Output the (X, Y) coordinate of the center of the cell containing the given text.  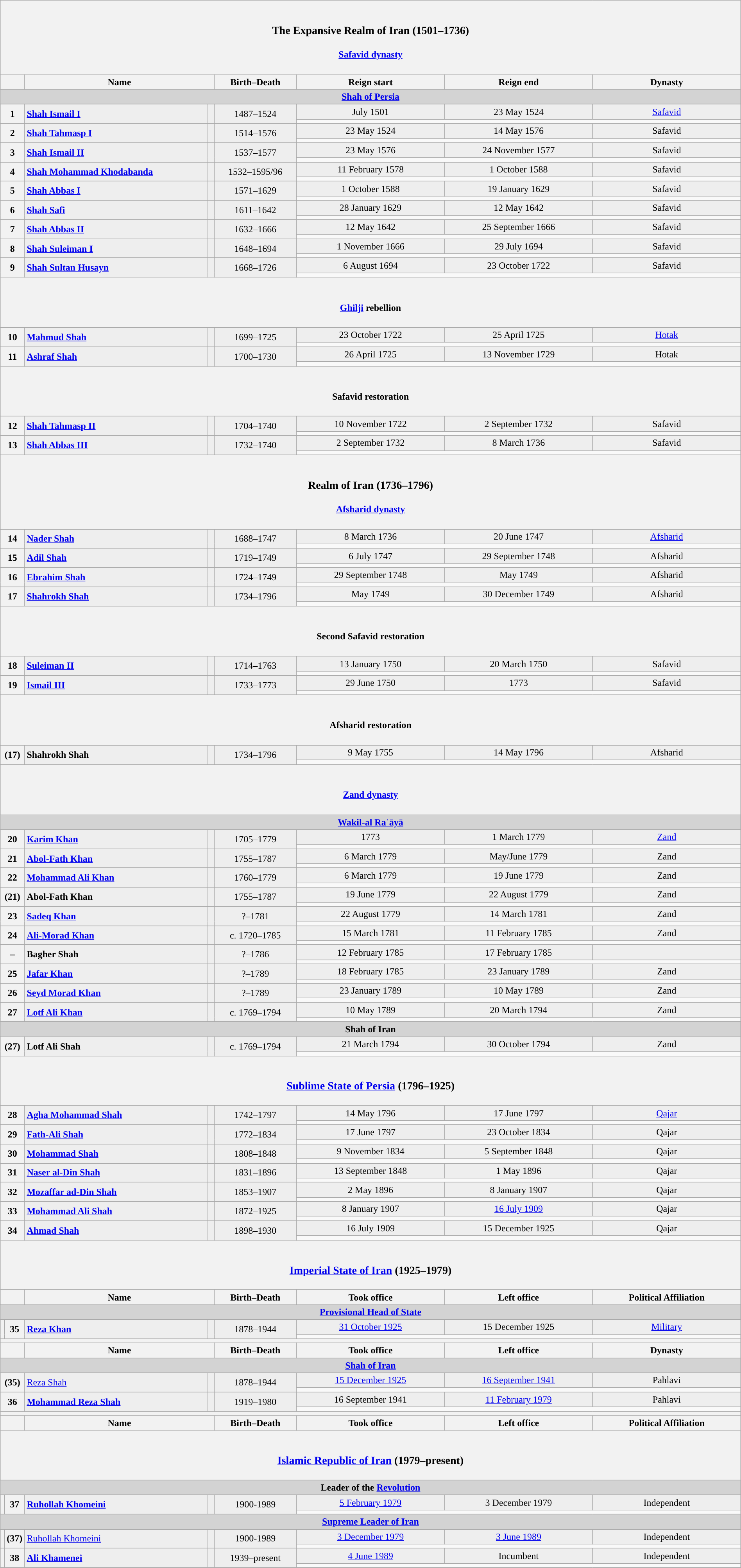
Ali-Morad Khan (116, 935)
13 (13, 445)
Sublime State of Persia (1796–1925) (370, 1081)
?–1786 (256, 954)
1705–1779 (256, 839)
25 April 1725 (518, 335)
Shah Abbas I (116, 191)
Karim Khan (116, 839)
Mohammad Reza Shah (116, 1401)
Reign start (370, 82)
14 May 1576 (518, 131)
19 January 1629 (518, 188)
31 (13, 1173)
Lotf Ali Khan (116, 1012)
21 March 1794 (370, 1044)
Seyd Morad Khan (116, 993)
Zand dynasty (370, 790)
20 (13, 839)
8 (13, 249)
15 March 1781 (370, 933)
1919–1980 (256, 1401)
1742–1797 (256, 1115)
9 November 1834 (370, 1152)
1898–1930 (256, 1230)
1571–1629 (256, 191)
11 (13, 357)
(27) (13, 1046)
Safavid restoration (370, 391)
13 November 1729 (518, 354)
18 (13, 666)
24 (13, 935)
34 (13, 1230)
9 (13, 267)
Imperial State of Iran (1925–1979) (370, 1265)
23 May 1576 (370, 150)
18 February 1785 (370, 971)
1 May 1896 (518, 1171)
1487–1524 (256, 114)
(35) (13, 1383)
1537–1577 (256, 152)
1632–1666 (256, 229)
5 September 1848 (518, 1152)
Ahmad Shah (116, 1230)
1704–1740 (256, 426)
1668–1726 (256, 267)
13 September 1848 (370, 1171)
Mozaffar ad-Din Shah (116, 1192)
Naser al-Din Shah (116, 1173)
4 (13, 171)
The Expansive Realm of Iran (1501–1736)Safavid dynasty (370, 38)
1719–1749 (256, 558)
26 (13, 993)
1648–1694 (256, 249)
9 May 1755 (370, 753)
July 1501 (370, 112)
23 October 1834 (518, 1132)
Adil Shah (116, 558)
– (13, 954)
Mahmud Shah (116, 337)
33 (13, 1211)
30 December 1749 (518, 594)
Jafar Khan (116, 974)
Shah Tahmasp II (116, 426)
Second Safavid restoration (370, 631)
Nader Shah (116, 539)
Mohammad Shah (116, 1154)
1772–1834 (256, 1134)
6 July 1747 (370, 556)
29 June 1750 (370, 683)
Sadeq Khan (116, 916)
1714–1763 (256, 666)
Ebrahim Shah (116, 577)
1808–1848 (256, 1154)
11 February 1979 (518, 1399)
22 (13, 877)
7 (13, 229)
27 (13, 1012)
12 February 1785 (370, 952)
Provisional Head of State (370, 1312)
Shah Tahmasp I (116, 133)
5 February 1979 (370, 1502)
21 (13, 859)
11 February 1785 (518, 933)
28 January 1629 (370, 208)
38 (15, 1558)
25 (13, 974)
Incumbent (518, 1556)
May/June 1779 (518, 856)
Ismail III (116, 685)
Fath-Ali Shah (116, 1134)
1939–present (256, 1558)
Leader of the Revolution (370, 1487)
12 (13, 426)
25 September 1666 (518, 227)
1733–1773 (256, 685)
1 (13, 114)
Shah Mohammad Khodabanda (116, 171)
Shah Ismail II (116, 152)
1732–1740 (256, 445)
Shah Abbas III (116, 445)
(37) (15, 1539)
1700–1730 (256, 357)
15 (13, 558)
Ashraf Shah (116, 357)
20 March 1750 (518, 664)
Reza Shah (116, 1383)
1831–1896 (256, 1173)
Reza Khan (116, 1329)
6 (13, 210)
37 (15, 1505)
26 April 1725 (370, 354)
3 (13, 152)
11 February 1578 (370, 169)
(17) (13, 755)
1514–1576 (256, 133)
Supreme Leader of Iran (370, 1522)
2 May 1896 (370, 1190)
3 June 1989 (518, 1537)
14 (13, 539)
30 (13, 1154)
29 (13, 1134)
1760–1779 (256, 877)
c. 1720–1785 (256, 935)
2 (13, 133)
13 January 1750 (370, 664)
Shah Ismail I (116, 114)
Military (667, 1327)
14 March 1781 (518, 914)
1532–1595/96 (256, 171)
1688–1747 (256, 539)
Suleiman II (116, 666)
1724–1749 (256, 577)
?–1781 (256, 916)
28 (13, 1115)
Shah Sultan Husayn (116, 267)
1853–1907 (256, 1192)
4 June 1989 (370, 1556)
Bagher Shah (116, 954)
Ghilji rebellion (370, 303)
1699–1725 (256, 337)
24 November 1577 (518, 150)
20 June 1747 (518, 536)
30 October 1794 (518, 1044)
6 August 1694 (370, 266)
36 (13, 1401)
20 March 1794 (518, 1010)
Shah Safi (116, 210)
10 November 1722 (370, 424)
Ali Khamenei (116, 1558)
19 (13, 685)
17 February 1785 (518, 952)
5 (13, 191)
Afsharid restoration (370, 720)
Reign end (518, 82)
Lotf Ali Shah (116, 1046)
16 (13, 577)
17 (13, 596)
1611–1642 (256, 210)
Islamic Republic of Iran (1979–present) (370, 1455)
Shah Suleiman I (116, 249)
1 November 1666 (370, 246)
(21) (13, 897)
10 (13, 337)
35 (15, 1329)
Mohammad Ali Khan (116, 877)
Mohammad Ali Shah (116, 1211)
31 October 1925 (370, 1327)
23 (13, 916)
32 (13, 1192)
1872–1925 (256, 1211)
Agha Mohammad Shah (116, 1115)
Shah of Persia (370, 97)
Realm of Iran (1736–1796)Afsharid dynasty (370, 492)
Wakil-al Raʿāyā (370, 822)
Shah Abbas II (116, 229)
29 July 1694 (518, 246)
1 March 1779 (518, 837)
